Determine the [x, y] coordinate at the center of the cell enclosing the given text.  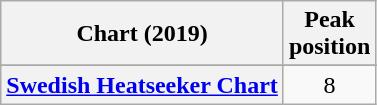
Swedish Heatseeker Chart [142, 85]
Peakposition [329, 34]
8 [329, 85]
Chart (2019) [142, 34]
